Determine the [X, Y] coordinate at the center of the cell enclosing the given text.  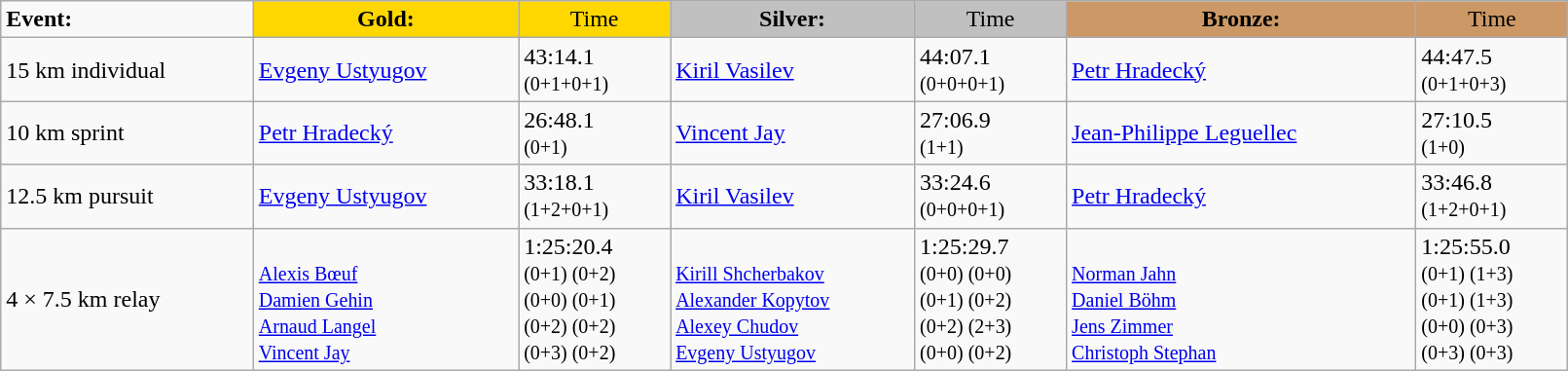
1:25:20.4 (0+1) (0+2)(0+0) (0+1)(0+2) (0+2)(0+3) (0+2) [595, 299]
12.5 km pursuit [128, 197]
1:25:29.7(0+0) (0+0)(0+1) (0+2) (0+2) (2+3)(0+0) (0+2) [991, 299]
10 km sprint [128, 132]
Event: [128, 19]
44:07.1(0+0+0+1) [991, 70]
Silver: [792, 19]
33:46.8(1+2+0+1) [1492, 197]
15 km individual [128, 70]
26:48.1(0+1) [595, 132]
44:47.5(0+1+0+3) [1492, 70]
Norman JahnDaniel BöhmJens ZimmerChristoph Stephan [1242, 299]
27:10.5(1+0) [1492, 132]
Gold: [385, 19]
Kirill ShcherbakovAlexander KopytovAlexey ChudovEvgeny Ustyugov [792, 299]
4 × 7.5 km relay [128, 299]
43:14.1(0+1+0+1) [595, 70]
1:25:55.0(0+1) (1+3)(0+1) (1+3)(0+0) (0+3)(0+3) (0+3) [1492, 299]
27:06.9(1+1) [991, 132]
Alexis BœufDamien GehinArnaud LangelVincent Jay [385, 299]
33:24.6(0+0+0+1) [991, 197]
Jean-Philippe Leguellec [1242, 132]
Vincent Jay [792, 132]
Bronze: [1242, 19]
33:18.1(1+2+0+1) [595, 197]
